Output the (x, y) coordinate of the center of the cell containing the given text.  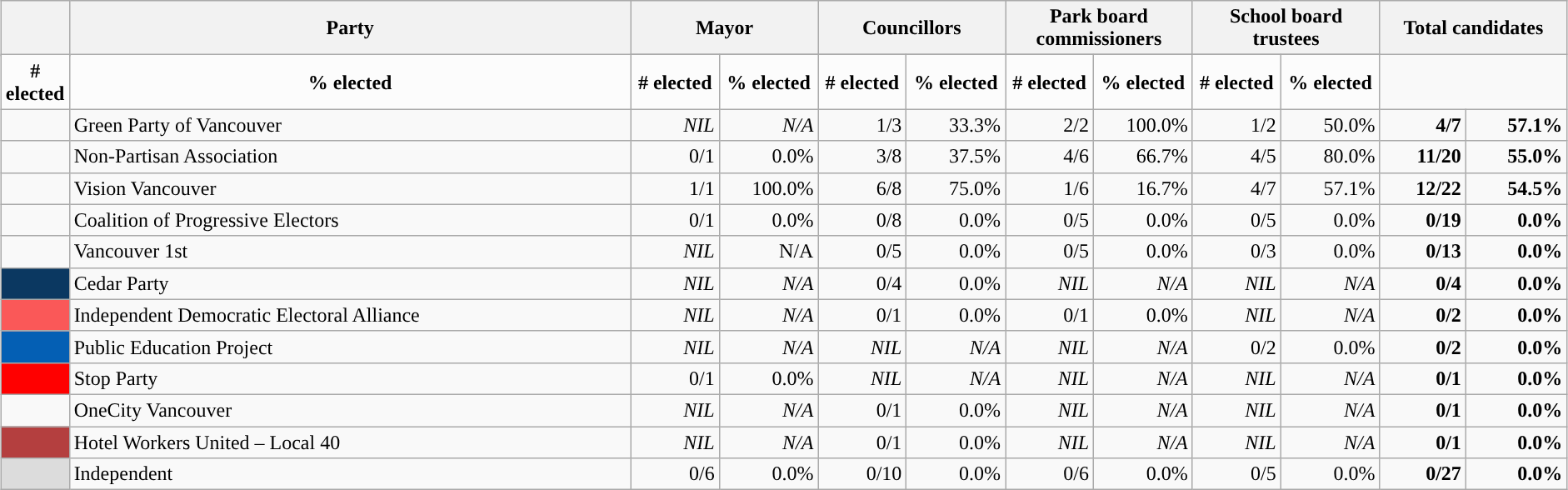
Party (350, 28)
1/3 (862, 125)
Councillors (911, 28)
12/22 (1423, 188)
0/10 (862, 474)
4/5 (1236, 157)
School board trustees (1286, 28)
11/20 (1423, 157)
Independent Democratic Electoral Alliance (350, 315)
0/3 (1236, 252)
OneCity Vancouver (350, 410)
Park board commissioners (1100, 28)
2/2 (1050, 125)
54.5% (1516, 188)
Coalition of Progressive Electors (350, 220)
Hotel Workers United – Local 40 (350, 442)
37.5% (956, 157)
50.0% (1330, 125)
Cedar Party (350, 283)
0/8 (862, 220)
16.7% (1143, 188)
Mayor (725, 28)
Green Party of Vancouver (350, 125)
80.0% (1330, 157)
55.0% (1516, 157)
Total candidates (1473, 28)
Stop Party (350, 378)
4/6 (1050, 157)
75.0% (956, 188)
6/8 (862, 188)
Vancouver 1st (350, 252)
33.3% (956, 125)
Vision Vancouver (350, 188)
1/2 (1236, 125)
Independent (350, 474)
3/8 (862, 157)
1/1 (675, 188)
Public Education Project (350, 347)
66.7% (1143, 157)
1/6 (1050, 188)
0/19 (1423, 220)
Non-Partisan Association (350, 157)
0/13 (1423, 252)
0/27 (1423, 474)
